Identify which cell holds the provided text, then report its [X, Y] central coordinate. 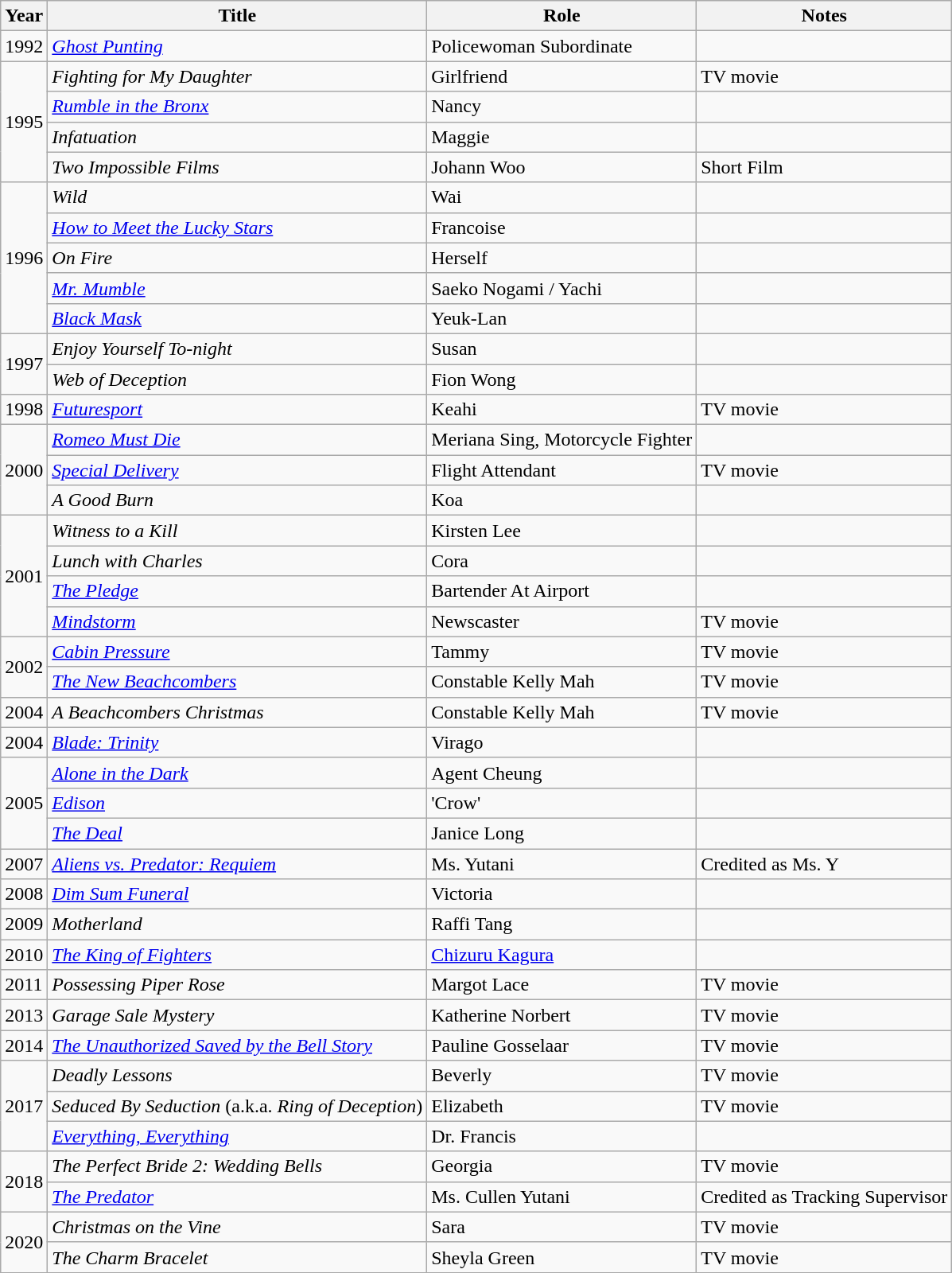
Christmas on the Vine [237, 1227]
Title [237, 16]
Keahi [561, 410]
Black Mask [237, 318]
Raffi Tang [561, 925]
The Predator [237, 1197]
Chizuru Kagura [561, 955]
Web of Deception [237, 380]
The King of Fighters [237, 955]
Lunch with Charles [237, 561]
Futuresport [237, 410]
Mr. Mumble [237, 288]
1997 [24, 364]
Margot Lace [561, 985]
Flight Attendant [561, 470]
Virago [561, 742]
'Crow' [561, 803]
Newscaster [561, 621]
Herself [561, 258]
Everything, Everything [237, 1136]
Maggie [561, 137]
A Beachcombers Christmas [237, 712]
Agent Cheung [561, 773]
Sara [561, 1227]
Janice Long [561, 833]
Cabin Pressure [237, 652]
A Good Burn [237, 500]
Seduced By Seduction (a.k.a. Ring of Deception) [237, 1106]
2005 [24, 803]
Notes [824, 16]
The Deal [237, 833]
Mindstorm [237, 621]
Kirsten Lee [561, 531]
Dr. Francis [561, 1136]
Fion Wong [561, 380]
2009 [24, 925]
Alone in the Dark [237, 773]
Johann Woo [561, 167]
Sheyla Green [561, 1257]
Cora [561, 561]
2007 [24, 863]
Ms. Yutani [561, 863]
1998 [24, 410]
Year [24, 16]
The Perfect Bride 2: Wedding Bells [237, 1166]
2000 [24, 470]
Wild [237, 197]
Francoise [561, 228]
Witness to a Kill [237, 531]
Infatuation [237, 137]
2001 [24, 576]
Aliens vs. Predator: Requiem [237, 863]
Victoria [561, 894]
Possessing Piper Rose [237, 985]
1995 [24, 122]
Katherine Norbert [561, 1015]
Short Film [824, 167]
Blade: Trinity [237, 742]
Susan [561, 348]
1992 [24, 46]
Saeko Nogami / Yachi [561, 288]
1996 [24, 258]
Ghost Punting [237, 46]
Ms. Cullen Yutani [561, 1197]
Elizabeth [561, 1106]
2020 [24, 1242]
Georgia [561, 1166]
The Charm Bracelet [237, 1257]
Bartender At Airport [561, 591]
Special Delivery [237, 470]
2018 [24, 1182]
Enjoy Yourself To-night [237, 348]
Beverly [561, 1076]
2017 [24, 1106]
Tammy [561, 652]
2014 [24, 1045]
Wai [561, 197]
Role [561, 16]
On Fire [237, 258]
2013 [24, 1015]
Nancy [561, 107]
Rumble in the Bronx [237, 107]
2008 [24, 894]
Credited as Ms. Y [824, 863]
Motherland [237, 925]
The Unauthorized Saved by the Bell Story [237, 1045]
Fighting for My Daughter [237, 76]
Deadly Lessons [237, 1076]
Garage Sale Mystery [237, 1015]
2002 [24, 667]
Girlfriend [561, 76]
2011 [24, 985]
Credited as Tracking Supervisor [824, 1197]
2010 [24, 955]
The New Beachcombers [237, 682]
Yeuk-Lan [561, 318]
Dim Sum Funeral [237, 894]
Romeo Must Die [237, 440]
Koa [561, 500]
Meriana Sing, Motorcycle Fighter [561, 440]
Pauline Gosselaar [561, 1045]
How to Meet the Lucky Stars [237, 228]
The Pledge [237, 591]
Edison [237, 803]
Policewoman Subordinate [561, 46]
Two Impossible Films [237, 167]
